For the text-containing cell, return its midpoint in [X, Y] coordinate format. 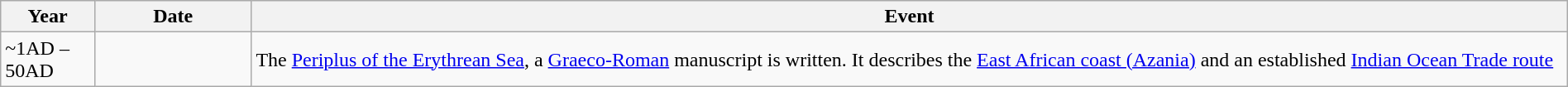
Event [910, 17]
~1AD – 50AD [48, 60]
Year [48, 17]
Date [172, 17]
